Determine the (X, Y) coordinate at the center of the cell enclosing the given text.  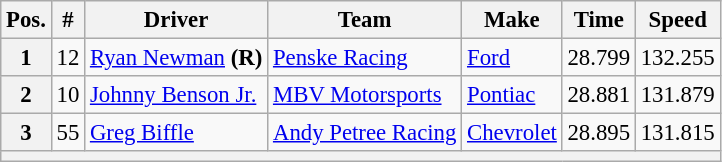
55 (68, 133)
Chevrolet (512, 133)
Ryan Newman (R) (176, 58)
131.815 (678, 133)
3 (26, 133)
Pos. (26, 20)
Ford (512, 58)
MBV Motorsports (365, 95)
28.799 (598, 58)
# (68, 20)
Greg Biffle (176, 133)
131.879 (678, 95)
28.881 (598, 95)
Speed (678, 20)
Make (512, 20)
10 (68, 95)
Driver (176, 20)
1 (26, 58)
Time (598, 20)
Pontiac (512, 95)
Johnny Benson Jr. (176, 95)
132.255 (678, 58)
2 (26, 95)
28.895 (598, 133)
Team (365, 20)
12 (68, 58)
Andy Petree Racing (365, 133)
Penske Racing (365, 58)
